Extract the [x, y] coordinate from the center of the cell holding the provided text.  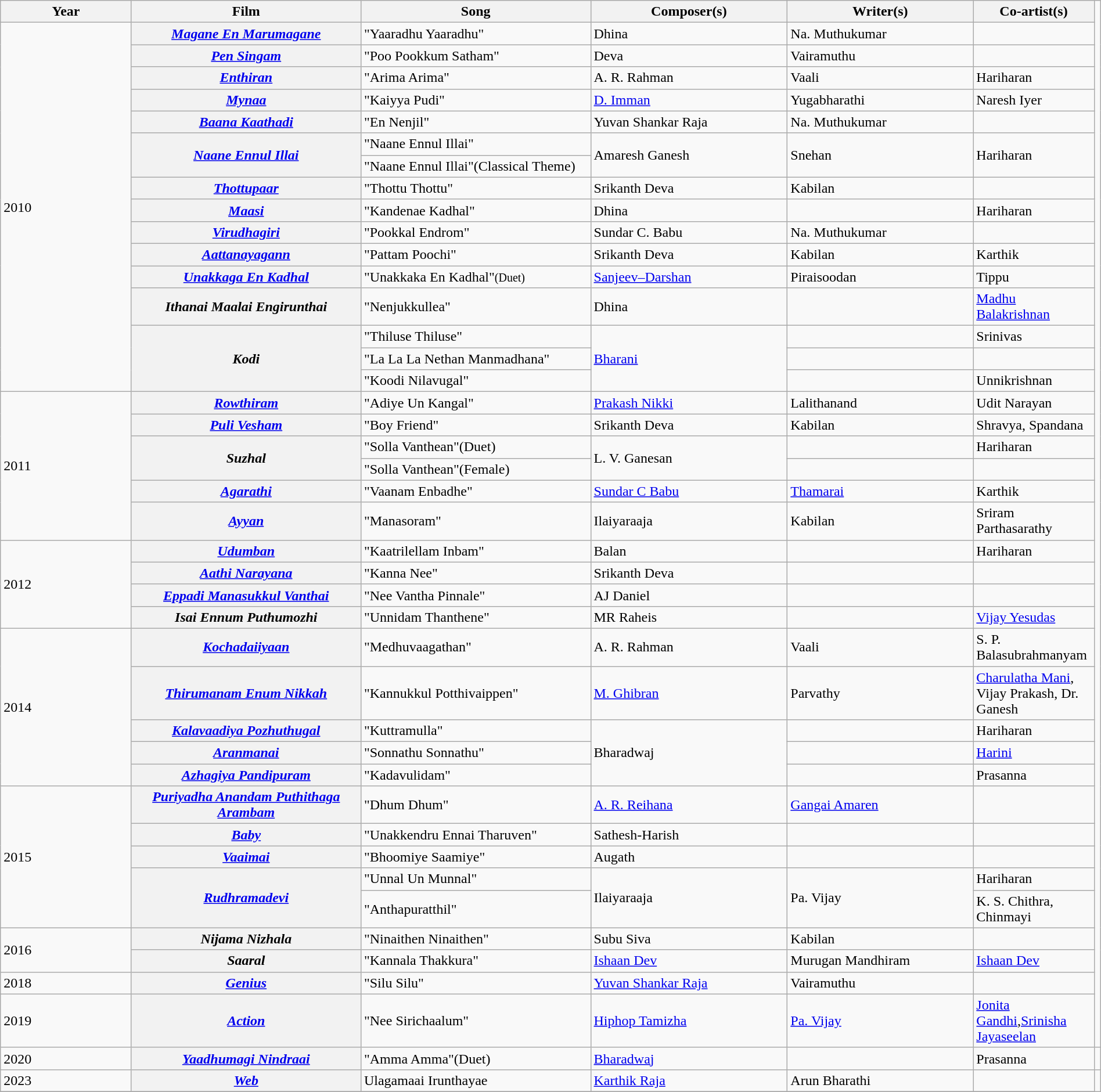
2020 [66, 1058]
Sriram Parthasarathy [1034, 521]
Vaaimai [246, 857]
"Koodi Nilavugal" [476, 381]
Web [246, 1080]
Ayyan [246, 521]
"Kandenae Kadhal" [476, 210]
Enthiran [246, 78]
S. P. Balasubrahmanyam [1034, 647]
Yugabharathi [880, 100]
"Boy Friend" [476, 425]
Yaadhumagi Nindraai [246, 1058]
2015 [66, 857]
Prakash Nikki [689, 403]
Udit Narayan [1034, 403]
"Ninaithen Ninaithen" [476, 939]
Aranmanai [246, 753]
Murugan Mandhiram [880, 961]
"En Nenjil" [476, 122]
"Unakkaka En Kadhal"(Duet) [476, 277]
"Kaiyya Pudi" [476, 100]
Unnikrishnan [1034, 381]
Eppadi Manasukkul Vanthai [246, 595]
A. R. Reihana [689, 805]
Aattanayagann [246, 254]
Hiphop Tamizha [689, 1021]
2018 [66, 983]
Song [476, 12]
"Vaanam Enbadhe" [476, 491]
"Thiluse Thiluse" [476, 337]
Augath [689, 857]
Rudhramadevi [246, 898]
"Nee Sirichaalum" [476, 1021]
"Unakkendru Ennai Tharuven" [476, 835]
Virudhagiri [246, 232]
K. S. Chithra, Chinmayi [1034, 909]
Harini [1034, 753]
Udumban [246, 551]
"Nee Vantha Pinnale" [476, 595]
"Arima Arima" [476, 78]
Puriyadha Anandam Puthithaga Arambam [246, 805]
Genius [246, 983]
Madhu Balakrishnan [1034, 307]
Azhagiya Pandipuram [246, 775]
Maasi [246, 210]
"Pattam Poochi" [476, 254]
"Dhum Dhum" [476, 805]
Naresh Iyer [1034, 100]
2014 [66, 707]
"Unnal Un Munnal" [476, 879]
Thamarai [880, 491]
"Poo Pookkum Satham" [476, 56]
"Amma Amma"(Duet) [476, 1058]
Year [66, 12]
Sundar C Babu [689, 491]
Thirumanam Enum Nikkah [246, 693]
2011 [66, 466]
"Kadavulidam" [476, 775]
Charulatha Mani, Vijay Prakash, Dr. Ganesh [1034, 693]
2010 [66, 207]
Rowthiram [246, 403]
Piraisoodan [880, 277]
Tippu [1034, 277]
Vijay Yesudas [1034, 617]
MR Raheis [689, 617]
Unakkaga En Kadhal [246, 277]
Ulagamaai Irunthayae [476, 1080]
Balan [689, 551]
Jonita Gandhi,Srinisha Jayaseelan [1034, 1021]
Gangai Amaren [880, 805]
Nijama Nizhala [246, 939]
"Naane Ennul Illai" [476, 144]
"Thottu Thottu" [476, 188]
Action [246, 1021]
Composer(s) [689, 12]
Magane En Marumagane [246, 34]
"Yaaradhu Yaaradhu" [476, 34]
Ithanai Maalai Engirunthai [246, 307]
Naane Ennul Illai [246, 155]
Mynaa [246, 100]
Saaral [246, 961]
"Naane Ennul Illai"(Classical Theme) [476, 166]
"Kannukkul Potthivaippen" [476, 693]
Isai Ennum Puthumozhi [246, 617]
D. Imman [689, 100]
Film [246, 12]
Kalavaadiya Pozhuthugal [246, 731]
Subu Siva [689, 939]
2019 [66, 1021]
M. Ghibran [689, 693]
Kodi [246, 359]
Sathesh-Harish [689, 835]
Srinivas [1034, 337]
"Nenjukkullea" [476, 307]
"Medhuvaagathan" [476, 647]
Sundar C. Babu [689, 232]
Puli Vesham [246, 425]
Aathi Narayana [246, 573]
Kochadaiiyaan [246, 647]
"Kanna Nee" [476, 573]
Bharani [689, 359]
Lalithanand [880, 403]
Sanjeev–Darshan [689, 277]
2023 [66, 1080]
"Pookkal Endrom" [476, 232]
"Unnidam Thanthene" [476, 617]
Deva [689, 56]
"Kaatrilellam Inbam" [476, 551]
Thottupaar [246, 188]
Snehan [880, 155]
Co-artist(s) [1034, 12]
Parvathy [880, 693]
"Solla Vanthean"(Duet) [476, 447]
Baana Kaathadi [246, 122]
Karthik Raja [689, 1080]
2012 [66, 584]
AJ Daniel [689, 595]
"Silu Silu" [476, 983]
Baby [246, 835]
"Kannala Thakkura" [476, 961]
Agarathi [246, 491]
Pen Singam [246, 56]
Suzhal [246, 458]
"Kuttramulla" [476, 731]
"Bhoomiye Saamiye" [476, 857]
2016 [66, 950]
"Solla Vanthean"(Female) [476, 469]
Amaresh Ganesh [689, 155]
"La La La Nethan Manmadhana" [476, 359]
Shravya, Spandana [1034, 425]
Writer(s) [880, 12]
"Manasoram" [476, 521]
"Sonnathu Sonnathu" [476, 753]
Arun Bharathi [880, 1080]
"Anthapuratthil" [476, 909]
"Adiye Un Kangal" [476, 403]
L. V. Ganesan [689, 458]
